Return the [x, y] coordinate for the center point of the cell that contains the specified text.  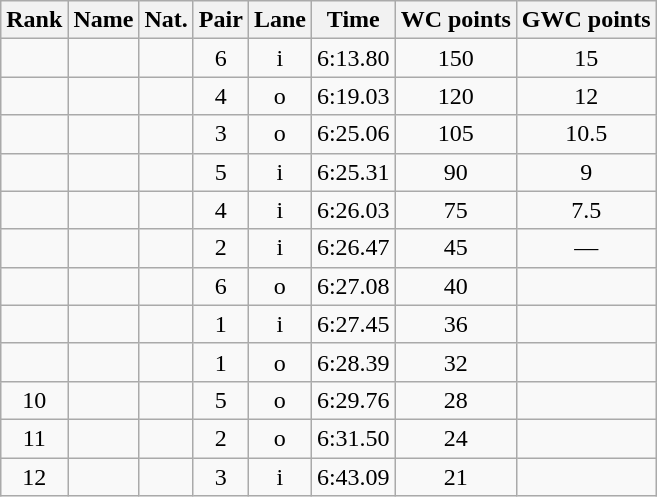
Time [353, 20]
WC points [456, 20]
90 [456, 172]
Nat. [166, 20]
10.5 [586, 134]
105 [456, 134]
10 [34, 400]
Lane [280, 20]
GWC points [586, 20]
6:27.45 [353, 324]
Pair [220, 20]
6:13.80 [353, 58]
6:28.39 [353, 362]
6:43.09 [353, 477]
120 [456, 96]
6:25.06 [353, 134]
6:25.31 [353, 172]
28 [456, 400]
45 [456, 248]
6:31.50 [353, 438]
40 [456, 286]
6:27.08 [353, 286]
6:26.03 [353, 210]
150 [456, 58]
15 [586, 58]
75 [456, 210]
7.5 [586, 210]
6:29.76 [353, 400]
Rank [34, 20]
11 [34, 438]
— [586, 248]
6:19.03 [353, 96]
9 [586, 172]
6:26.47 [353, 248]
24 [456, 438]
Name [104, 20]
21 [456, 477]
32 [456, 362]
36 [456, 324]
